Capture the cell that displays the provided text and extract its (x, y) central coordinate. 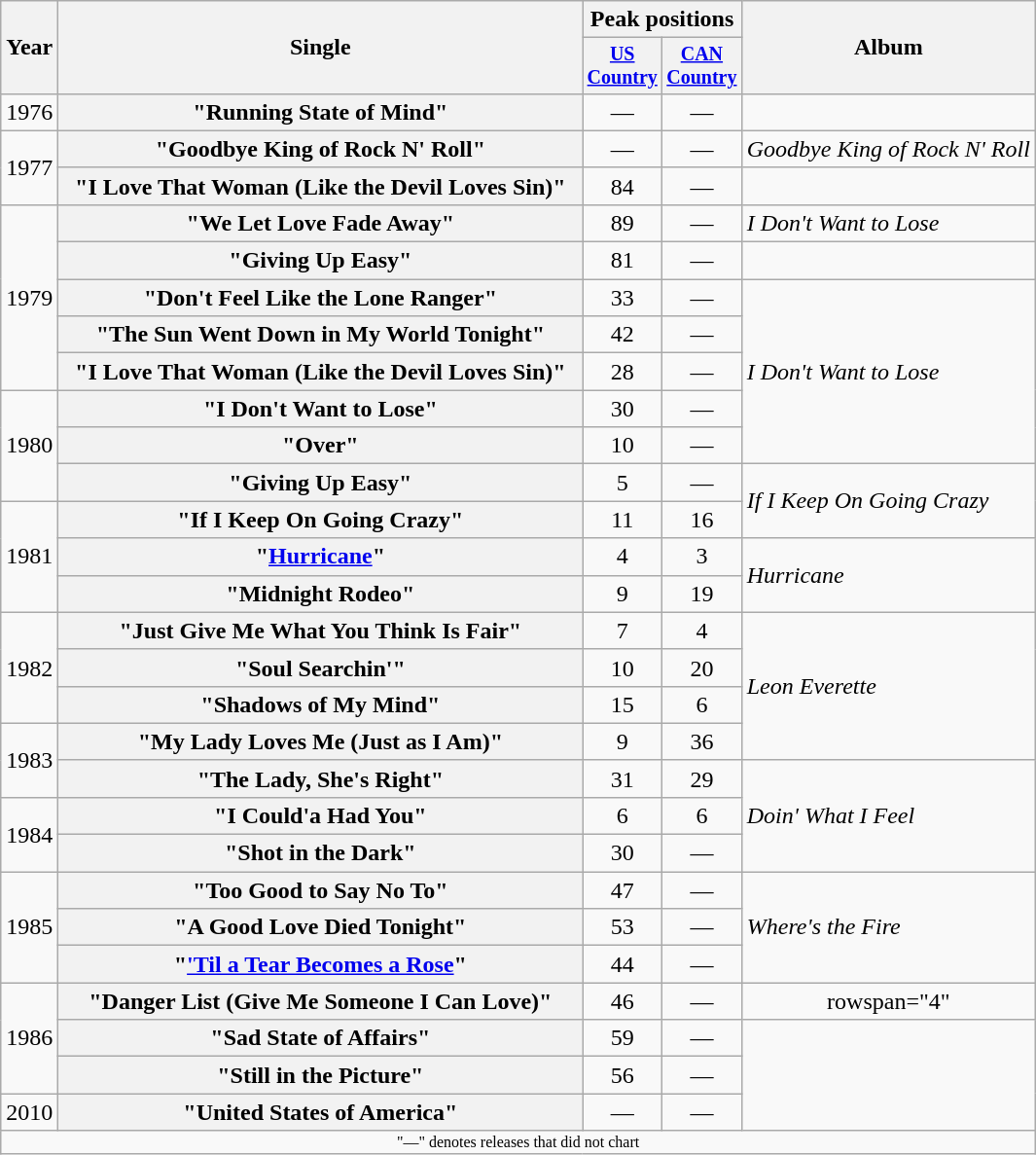
Single (321, 48)
1977 (29, 167)
"Just Give Me What You Think Is Fair" (321, 631)
19 (702, 594)
"—" denotes releases that did not chart (518, 1142)
46 (623, 1001)
"Don't Feel Like the Lone Ranger" (321, 298)
84 (623, 186)
89 (623, 223)
81 (623, 261)
"Goodbye King of Rock N' Roll" (321, 149)
1982 (29, 668)
"A Good Love Died Tonight" (321, 927)
Hurricane (888, 575)
47 (623, 890)
28 (623, 372)
1983 (29, 760)
Doin' What I Feel (888, 815)
1976 (29, 112)
"My Lady Loves Me (Just as I Am)" (321, 741)
"The Lady, She's Right" (321, 778)
"Midnight Rodeo" (321, 594)
7 (623, 631)
1981 (29, 557)
Leon Everette (888, 686)
2010 (29, 1112)
56 (623, 1075)
"Soul Searchin'" (321, 668)
"United States of America" (321, 1112)
20 (702, 668)
1980 (29, 446)
"Hurricane" (321, 557)
5 (623, 483)
"Danger List (Give Me Someone I Can Love)" (321, 1001)
"I Could'a Had You" (321, 815)
53 (623, 927)
"Sad State of Affairs" (321, 1038)
"Over" (321, 446)
Where's the Fire (888, 927)
44 (623, 964)
33 (623, 298)
Album (888, 48)
16 (702, 520)
"Still in the Picture" (321, 1075)
"Too Good to Say No To" (321, 890)
42 (623, 335)
3 (702, 557)
"'Til a Tear Becomes a Rose" (321, 964)
11 (623, 520)
Peak positions (661, 19)
"Shot in the Dark" (321, 853)
1985 (29, 927)
36 (702, 741)
"If I Keep On Going Crazy" (321, 520)
59 (623, 1038)
1979 (29, 297)
"We Let Love Fade Away" (321, 223)
"Running State of Mind" (321, 112)
CAN Country (702, 66)
If I Keep On Going Crazy (888, 501)
1984 (29, 834)
US Country (623, 66)
15 (623, 704)
Year (29, 48)
29 (702, 778)
rowspan="4" (888, 1001)
"The Sun Went Down in My World Tonight" (321, 335)
1986 (29, 1038)
Goodbye King of Rock N' Roll (888, 149)
31 (623, 778)
"Shadows of My Mind" (321, 704)
"I Don't Want to Lose" (321, 409)
